Locate the cell with the specified text and output its (X, Y) center coordinate. 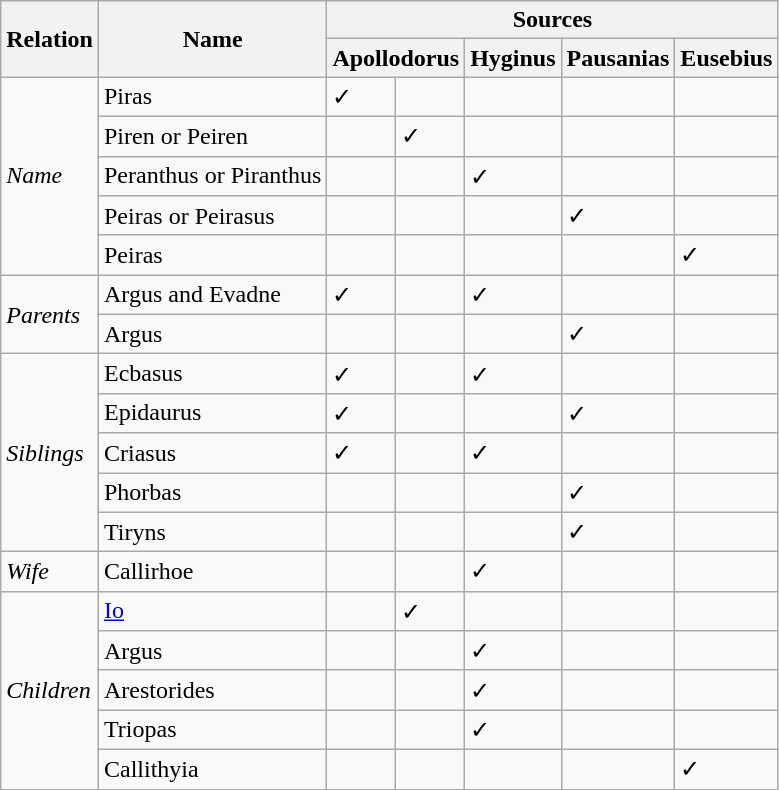
Phorbas (212, 492)
Ecbasus (212, 374)
Callithyia (212, 769)
Hyginus (513, 58)
Peiras (212, 255)
Argus and Evadne (212, 295)
Arestorides (212, 690)
Tiryns (212, 532)
Peranthus or Piranthus (212, 176)
Apollodorus (396, 58)
Piren or Peiren (212, 136)
Criasus (212, 453)
Siblings (50, 453)
Relation (50, 39)
Triopas (212, 730)
Eusebius (726, 58)
Callirhoe (212, 572)
Peiras or Peirasus (212, 216)
Children (50, 690)
Epidaurus (212, 413)
Parents (50, 314)
Piras (212, 97)
Pausanias (618, 58)
Io (212, 611)
Wife (50, 572)
Sources (552, 20)
